Find where the given text appears and provide that cell's center as [X, Y] coordinate. 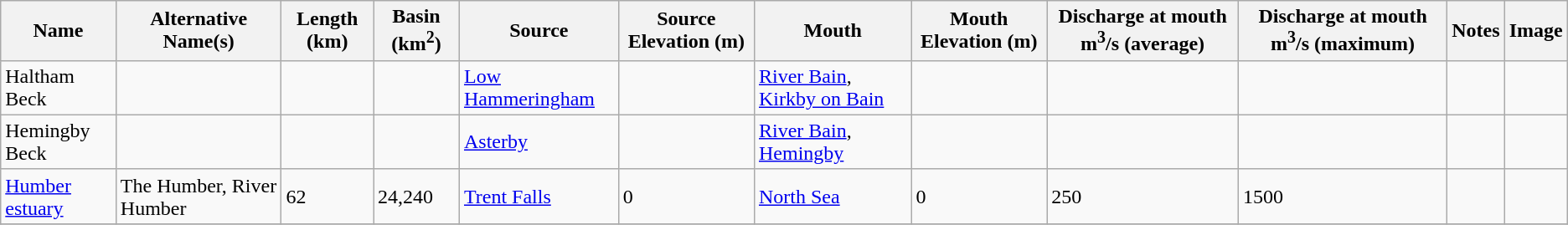
Haltham Beck [59, 87]
62 [328, 196]
1500 [1344, 196]
Mouth Elevation (m) [979, 31]
North Sea [833, 196]
Notes [1476, 31]
River Bain, Kirkby on Bain [833, 87]
Source Elevation (m) [686, 31]
Discharge at mouth m3/s (maximum) [1344, 31]
24,240 [417, 196]
Hemingby Beck [59, 142]
Length (km) [328, 31]
Discharge at mouth m3/s (average) [1142, 31]
River Bain, Hemingby [833, 142]
The Humber, River Humber [199, 196]
Source [539, 31]
Trent Falls [539, 196]
Low Hammeringham [539, 87]
250 [1142, 196]
Humber estuary [59, 196]
Asterby [539, 142]
Mouth [833, 31]
Image [1536, 31]
Alternative Name(s) [199, 31]
Basin (km2) [417, 31]
Name [59, 31]
